Extract the (X, Y) coordinate from the center of the cell holding the provided text.  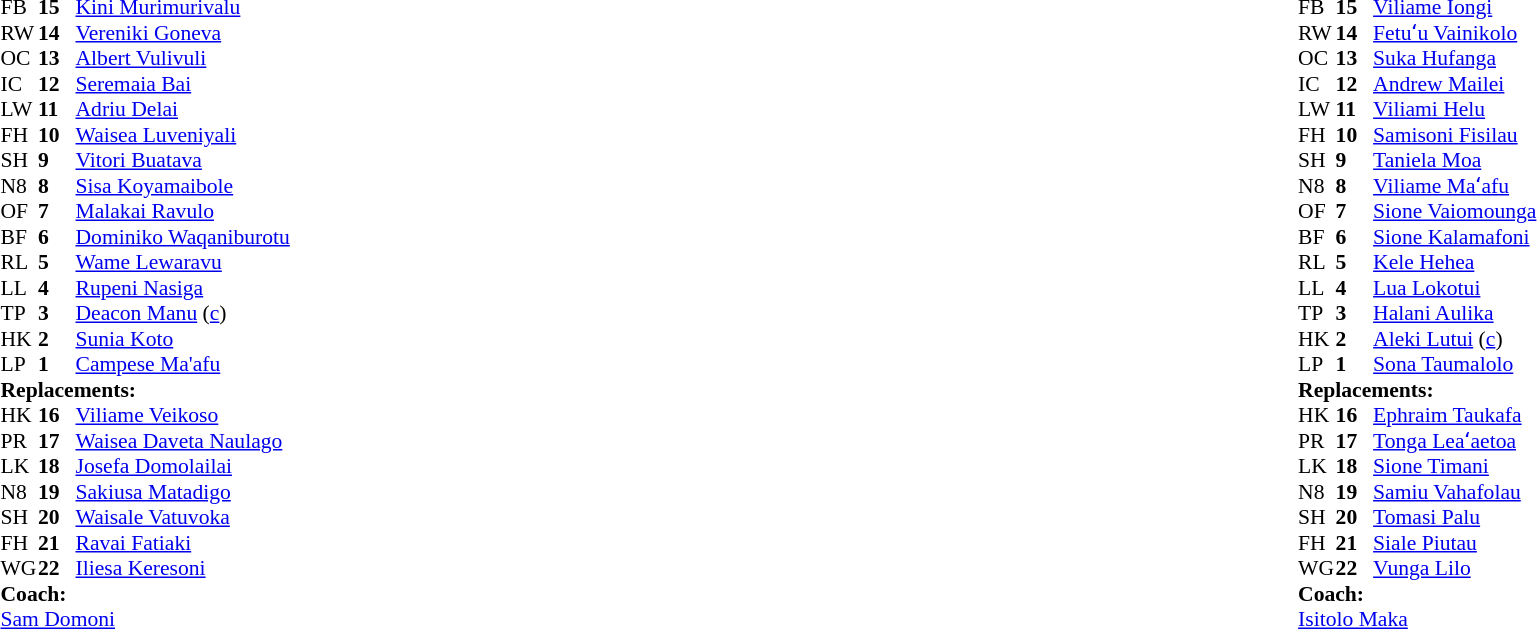
Taniela Moa (1454, 161)
Waisea Luveniyali (183, 135)
Samisoni Fisilau (1454, 135)
Deacon Manu (c) (183, 313)
Sakiusa Matadigo (183, 492)
Lua Lokotui (1454, 288)
Sione Timani (1454, 467)
Sione Kalamafoni (1454, 237)
Iliesa Keresoni (183, 569)
Siale Piutau (1454, 543)
Campese Ma'afu (183, 365)
Ravai Fatiaki (183, 543)
Vitori Buatava (183, 161)
Malakai Ravulo (183, 211)
Josefa Domolailai (183, 467)
Sisa Koyamaibole (183, 186)
Tomasi Palu (1454, 517)
Andrew Mailei (1454, 84)
Kele Hehea (1454, 263)
Suka Hufanga (1454, 59)
Seremaia Bai (183, 84)
Ephraim Taukafa (1454, 415)
Wame Lewaravu (183, 263)
Sione Vaiomounga (1454, 211)
Halani Aulika (1454, 313)
Samiu Vahafolau (1454, 492)
Sona Taumalolo (1454, 365)
Viliami Helu (1454, 109)
Waisea Daveta Naulago (183, 441)
Adriu Delai (183, 109)
Fetuʻu Vainikolo (1454, 33)
Viliame Veikoso (183, 415)
Waisale Vatuvoka (183, 517)
Albert Vulivuli (183, 59)
Viliame Maʻafu (1454, 186)
Aleki Lutui (c) (1454, 339)
Sunia Koto (183, 339)
Dominiko Waqaniburotu (183, 237)
Rupeni Nasiga (183, 288)
Tonga Leaʻaetoa (1454, 441)
Vereniki Goneva (183, 33)
Vunga Lilo (1454, 569)
